Capture the cell that displays the provided text and extract its (x, y) central coordinate. 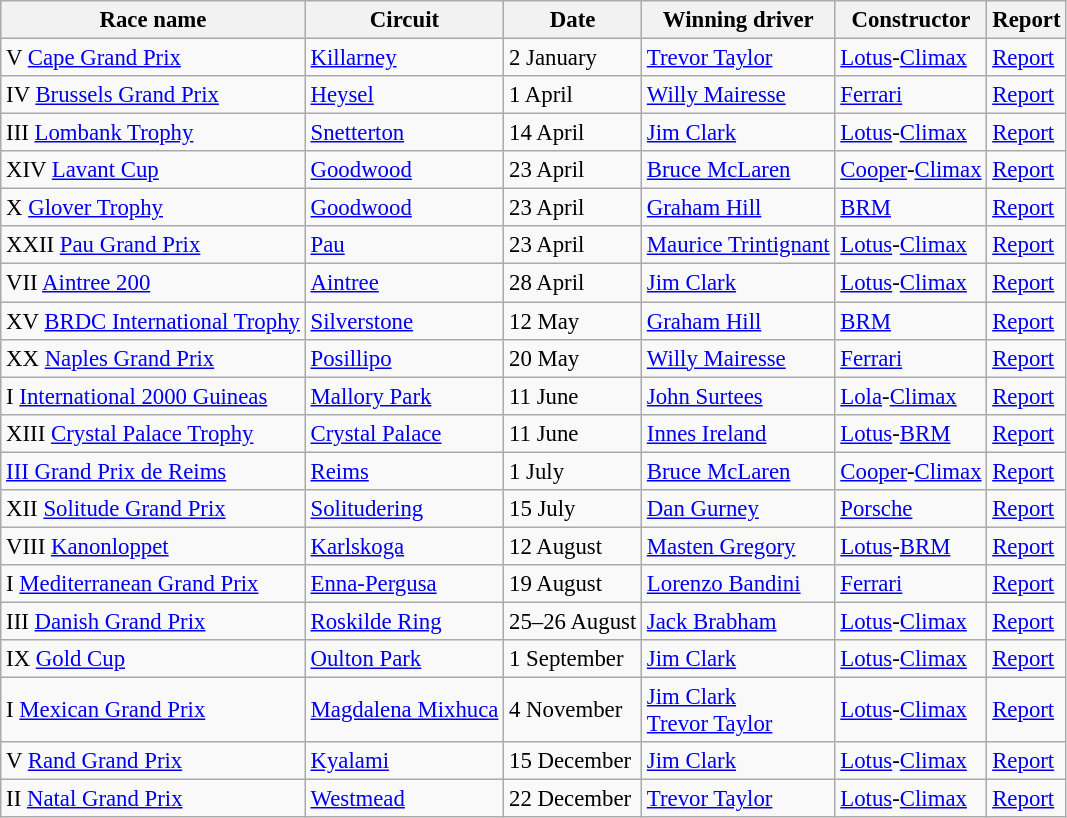
Snetterton (404, 133)
IX Gold Cup (153, 659)
XV BRDC International Trophy (153, 321)
Circuit (404, 20)
Posillipo (404, 358)
25–26 August (573, 621)
Innes Ireland (738, 433)
Constructor (911, 20)
Aintree (404, 283)
Date (573, 20)
Solitudering (404, 509)
Maurice Trintignant (738, 245)
X Glover Trophy (153, 208)
14 April (573, 133)
Mallory Park (404, 396)
Lorenzo Bandini (738, 584)
Lola-Climax (911, 396)
XX Naples Grand Prix (153, 358)
V Cape Grand Prix (153, 58)
III Danish Grand Prix (153, 621)
IV Brussels Grand Prix (153, 95)
Reims (404, 471)
15 December (573, 761)
Masten Gregory (738, 546)
VII Aintree 200 (153, 283)
XIV Lavant Cup (153, 170)
Westmead (404, 799)
I International 2000 Guineas (153, 396)
Enna-Pergusa (404, 584)
2 January (573, 58)
Jack Brabham (738, 621)
V Rand Grand Prix (153, 761)
1 September (573, 659)
Porsche (911, 509)
XXII Pau Grand Prix (153, 245)
4 November (573, 710)
Magdalena Mixhuca (404, 710)
I Mexican Grand Prix (153, 710)
Race name (153, 20)
Oulton Park (404, 659)
22 December (573, 799)
I Mediterranean Grand Prix (153, 584)
Dan Gurney (738, 509)
Heysel (404, 95)
Kyalami (404, 761)
III Grand Prix de Reims (153, 471)
Karlskoga (404, 546)
19 August (573, 584)
1 July (573, 471)
Pau (404, 245)
II Natal Grand Prix (153, 799)
III Lombank Trophy (153, 133)
VIII Kanonloppet (153, 546)
28 April (573, 283)
Silverstone (404, 321)
XIII Crystal Palace Trophy (153, 433)
Killarney (404, 58)
15 July (573, 509)
12 August (573, 546)
1 April (573, 95)
20 May (573, 358)
Crystal Palace (404, 433)
Roskilde Ring (404, 621)
Jim Clark Trevor Taylor (738, 710)
12 May (573, 321)
John Surtees (738, 396)
Winning driver (738, 20)
XII Solitude Grand Prix (153, 509)
